Output the (X, Y) coordinate of the center of the cell containing the given text.  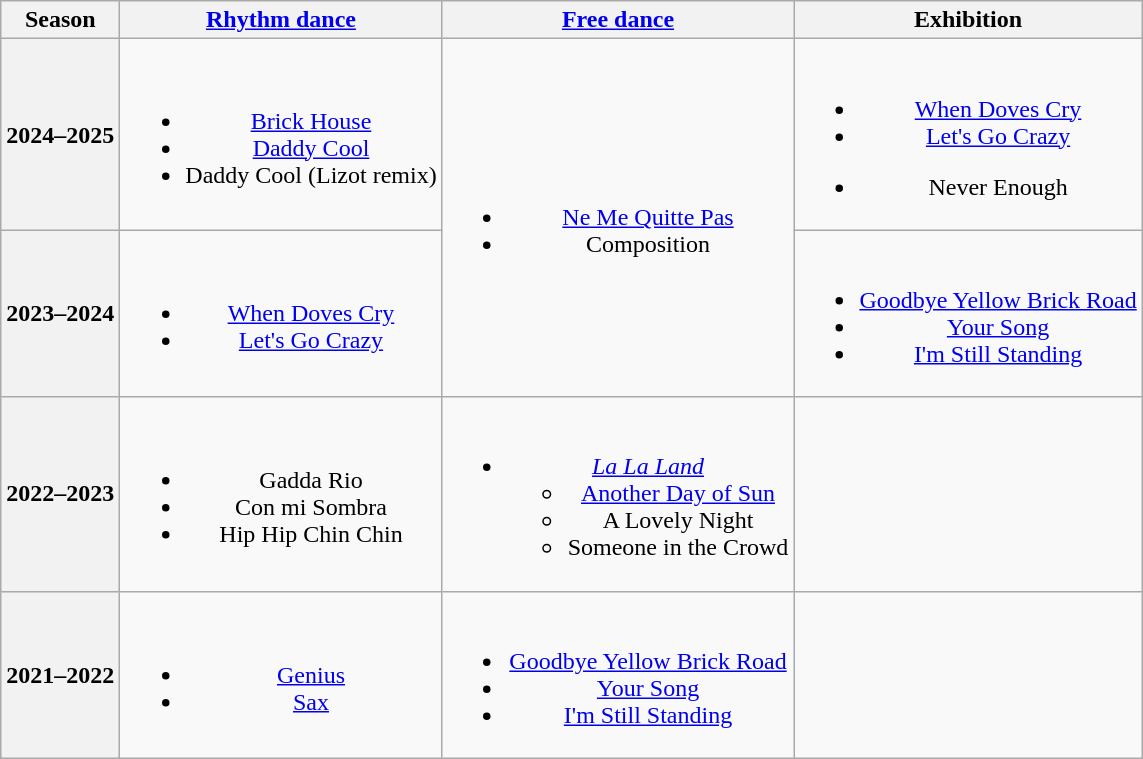
Ne Me Quitte Pas Composition (618, 218)
Genius Sax (281, 674)
When Doves CryLet's Go Crazy (281, 314)
Season (60, 20)
Exhibition (968, 20)
Brick House Daddy Cool Daddy Cool (Lizot remix) (281, 134)
2022–2023 (60, 494)
2023–2024 (60, 314)
2021–2022 (60, 674)
La La LandAnother Day of SunA Lovely NightSomeone in the Crowd (618, 494)
Free dance (618, 20)
2024–2025 (60, 134)
Rhythm dance (281, 20)
When Doves CryLet's Go Crazy Never Enough (968, 134)
Gadda Rio Con mi Sombra Hip Hip Chin Chin (281, 494)
